Extract the (x, y) coordinate from the center of the cell holding the provided text.  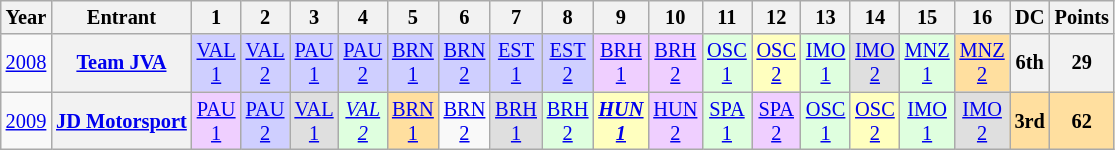
14 (874, 17)
8 (568, 17)
2009 (26, 121)
Team JVA (121, 63)
MNZ1 (928, 63)
6th (1030, 63)
SPA1 (726, 121)
Points (1082, 17)
EST1 (516, 63)
15 (928, 17)
6 (465, 17)
Entrant (121, 17)
HUN2 (675, 121)
1 (216, 17)
5 (413, 17)
HUN1 (620, 121)
10 (675, 17)
29 (1082, 63)
SPA2 (776, 121)
13 (826, 17)
3 (314, 17)
JD Motorsport (121, 121)
MNZ2 (982, 63)
2008 (26, 63)
62 (1082, 121)
4 (362, 17)
11 (726, 17)
16 (982, 17)
3rd (1030, 121)
9 (620, 17)
EST2 (568, 63)
12 (776, 17)
2 (266, 17)
DC (1030, 17)
7 (516, 17)
Year (26, 17)
